Find where the given text appears and provide that cell's center as [x, y] coordinate. 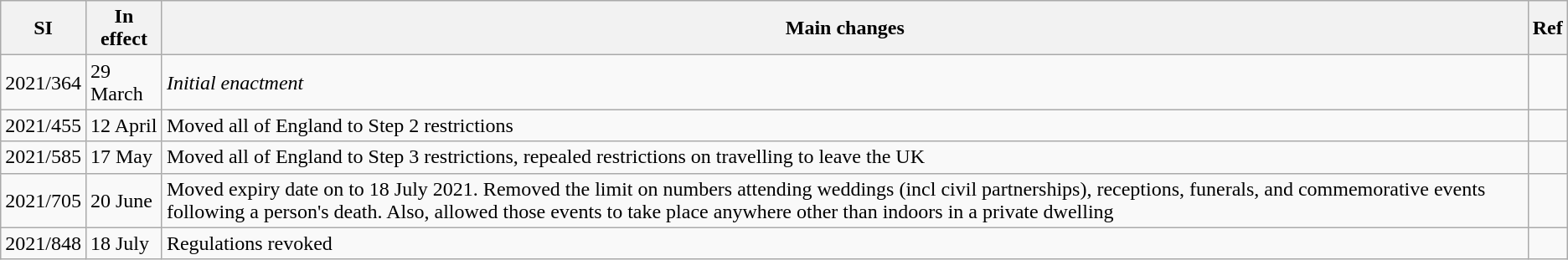
18 July [124, 243]
Initial enactment [844, 82]
2021/364 [44, 82]
In effect [124, 28]
Ref [1548, 28]
2021/585 [44, 157]
Moved all of England to Step 3 restrictions, repealed restrictions on travelling to leave the UK [844, 157]
29 March [124, 82]
Moved all of England to Step 2 restrictions [844, 125]
Main changes [844, 28]
20 June [124, 201]
2021/705 [44, 201]
2021/848 [44, 243]
SI [44, 28]
12 April [124, 125]
2021/455 [44, 125]
Regulations revoked [844, 243]
17 May [124, 157]
